Return (X, Y) of the center of cell containing provided text 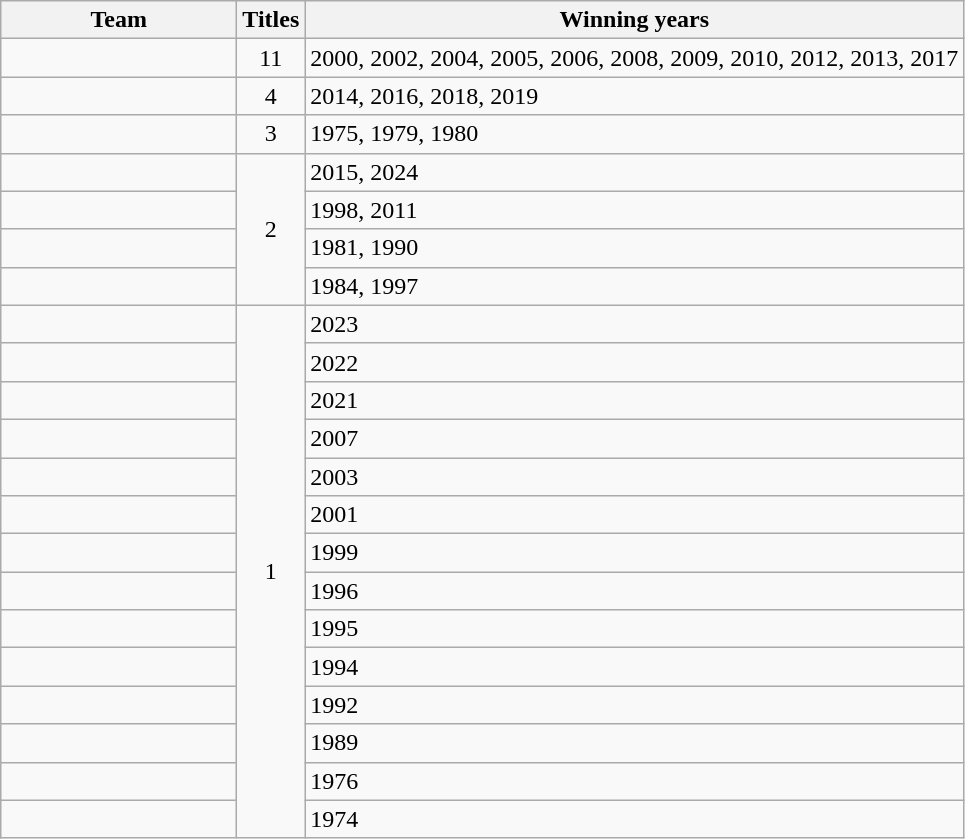
2000, 2002, 2004, 2005, 2006, 2008, 2009, 2010, 2012, 2013, 2017 (634, 58)
2021 (634, 400)
Titles (271, 20)
2007 (634, 438)
1984, 1997 (634, 286)
3 (271, 134)
1981, 1990 (634, 248)
Team (119, 20)
1998, 2011 (634, 210)
1995 (634, 629)
11 (271, 58)
1989 (634, 743)
2014, 2016, 2018, 2019 (634, 96)
1996 (634, 591)
4 (271, 96)
1992 (634, 705)
1974 (634, 819)
2001 (634, 515)
Winning years (634, 20)
2015, 2024 (634, 172)
1 (271, 572)
2023 (634, 324)
1994 (634, 667)
1999 (634, 553)
1975, 1979, 1980 (634, 134)
2 (271, 229)
1976 (634, 781)
2003 (634, 477)
2022 (634, 362)
